Locate the cell with the specified text and output its (x, y) center coordinate. 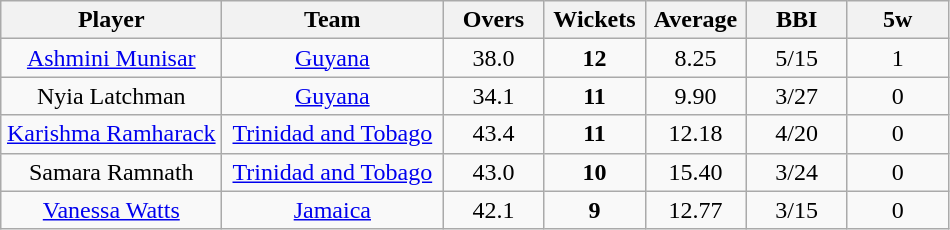
9.90 (696, 96)
Vanessa Watts (112, 210)
42.1 (494, 210)
4/20 (796, 134)
Nyia Latchman (112, 96)
Jamaica (332, 210)
Wickets (594, 20)
34.1 (494, 96)
43.4 (494, 134)
1 (898, 58)
Player (112, 20)
Average (696, 20)
Karishma Ramharack (112, 134)
3/24 (796, 172)
3/15 (796, 210)
Ashmini Munisar (112, 58)
38.0 (494, 58)
8.25 (696, 58)
BBI (796, 20)
5/15 (796, 58)
5w (898, 20)
3/27 (796, 96)
Samara Ramnath (112, 172)
10 (594, 172)
15.40 (696, 172)
9 (594, 210)
12.18 (696, 134)
12.77 (696, 210)
Team (332, 20)
Overs (494, 20)
12 (594, 58)
43.0 (494, 172)
